Provide the [x, y] coordinate of the cell's center where the given text is located.  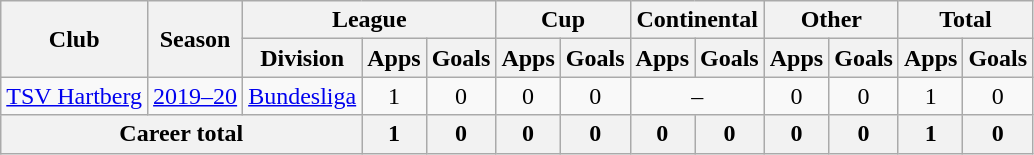
Season [196, 39]
Division [302, 58]
Total [965, 20]
TSV Hartberg [74, 96]
Career total [182, 134]
Cup [563, 20]
Bundesliga [302, 96]
Other [831, 20]
– [697, 96]
2019–20 [196, 96]
Club [74, 39]
League [370, 20]
Continental [697, 20]
